Provide the (x, y) coordinate of the cell's center where the given text is located.  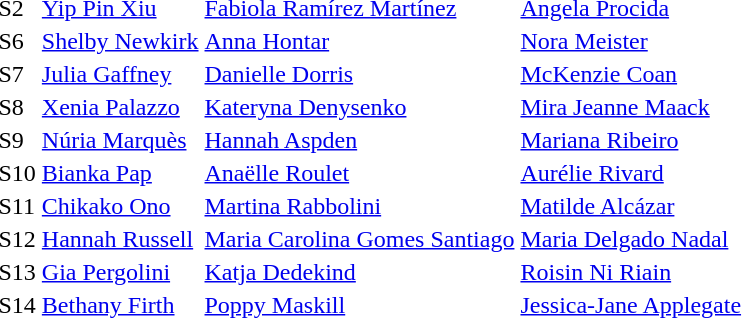
Martina Rabbolini (360, 206)
Kateryna Denysenko (360, 107)
Gia Pergolini (120, 272)
Maria Carolina Gomes Santiago (360, 239)
Shelby Newkirk (120, 41)
Núria Marquès (120, 140)
Chikako Ono (120, 206)
Anna Hontar (360, 41)
Danielle Dorris (360, 74)
Xenia Palazzo (120, 107)
Hannah Russell (120, 239)
Katja Dedekind (360, 272)
Anaëlle Roulet (360, 173)
Hannah Aspden (360, 140)
Bianka Pap (120, 173)
Julia Gaffney (120, 74)
